Determine the (X, Y) coordinate at the center of the cell enclosing the given text.  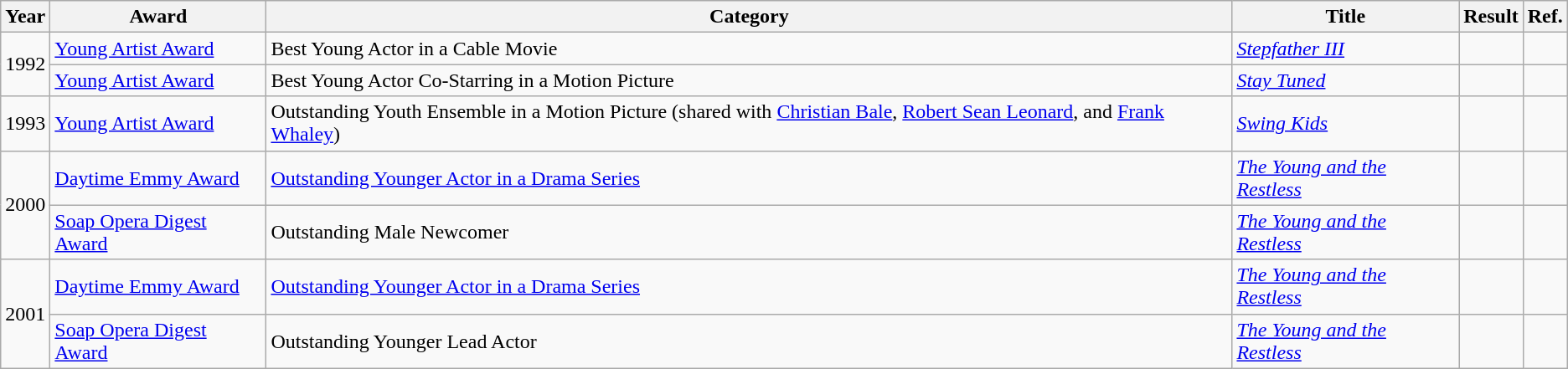
Best Young Actor in a Cable Movie (749, 49)
Swing Kids (1345, 124)
Result (1491, 17)
Outstanding Youth Ensemble in a Motion Picture (shared with Christian Bale, Robert Sean Leonard, and Frank Whaley) (749, 124)
1992 (25, 64)
1993 (25, 124)
2001 (25, 314)
Category (749, 17)
Best Young Actor Co-Starring in a Motion Picture (749, 80)
Ref. (1545, 17)
Outstanding Younger Lead Actor (749, 341)
Stepfather III (1345, 49)
Award (158, 17)
Title (1345, 17)
Outstanding Male Newcomer (749, 233)
Year (25, 17)
Stay Tuned (1345, 80)
2000 (25, 205)
